Detect which cell encompasses the target text, then output its (X, Y) center coordinate. 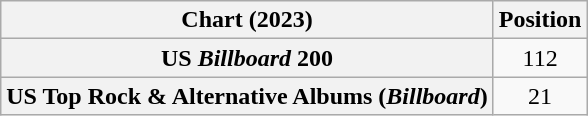
21 (540, 96)
Position (540, 20)
US Billboard 200 (247, 58)
112 (540, 58)
Chart (2023) (247, 20)
US Top Rock & Alternative Albums (Billboard) (247, 96)
